Identify which cell holds the provided text, then report its (x, y) central coordinate. 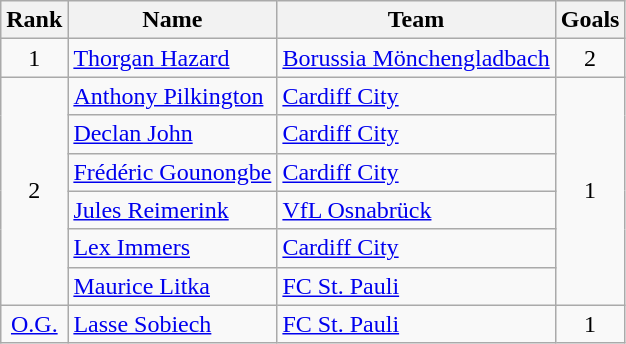
Thorgan Hazard (172, 58)
Rank (34, 20)
Name (172, 20)
Jules Reimerink (172, 210)
Goals (590, 20)
VfL Osnabrück (416, 210)
Borussia Mönchengladbach (416, 58)
Team (416, 20)
Anthony Pilkington (172, 96)
Lasse Sobiech (172, 324)
Frédéric Gounongbe (172, 172)
Declan John (172, 134)
O.G. (34, 324)
Maurice Litka (172, 286)
Lex Immers (172, 248)
